For the text-containing cell, return its midpoint in [X, Y] coordinate format. 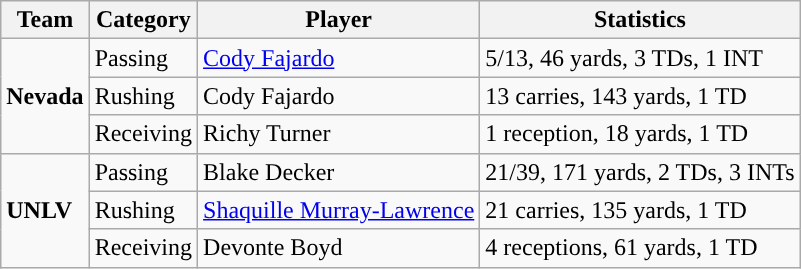
Player [339, 20]
1 reception, 18 yards, 1 TD [640, 134]
Category [143, 20]
Devonte Boyd [339, 248]
Team [45, 20]
Nevada [45, 96]
UNLV [45, 210]
4 receptions, 61 yards, 1 TD [640, 248]
5/13, 46 yards, 3 TDs, 1 INT [640, 58]
Statistics [640, 20]
Richy Turner [339, 134]
21/39, 171 yards, 2 TDs, 3 INTs [640, 172]
Shaquille Murray-Lawrence [339, 210]
13 carries, 143 yards, 1 TD [640, 96]
Blake Decker [339, 172]
21 carries, 135 yards, 1 TD [640, 210]
